Return (x, y) of the center of cell containing provided text 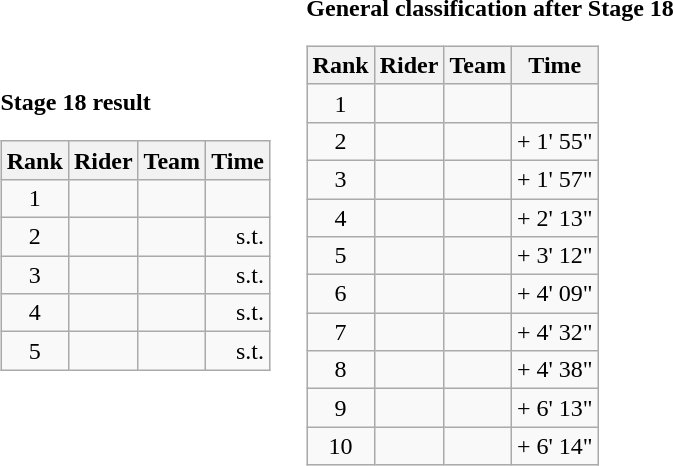
7 (340, 332)
9 (340, 408)
+ 3' 12" (554, 256)
+ 6' 13" (554, 408)
+ 4' 38" (554, 370)
10 (340, 446)
6 (340, 294)
+ 2' 13" (554, 217)
8 (340, 370)
+ 6' 14" (554, 446)
+ 1' 55" (554, 141)
+ 4' 09" (554, 294)
+ 1' 57" (554, 179)
+ 4' 32" (554, 332)
